Scan for the cell matching the given text and deliver its (x, y) coordinate at center. 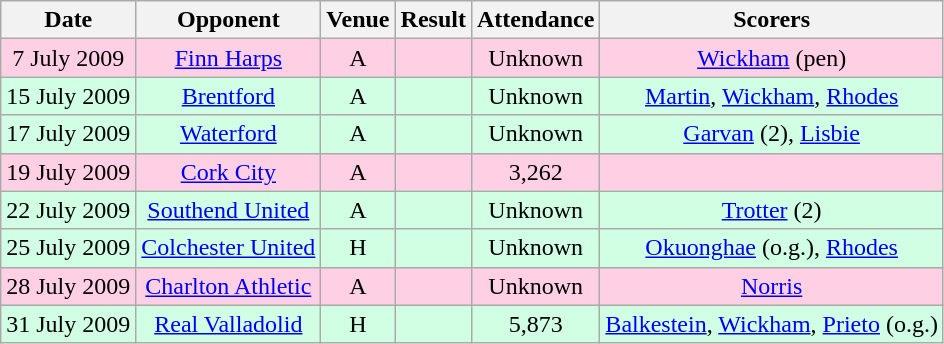
Brentford (228, 96)
15 July 2009 (68, 96)
Wickham (pen) (772, 58)
22 July 2009 (68, 210)
Finn Harps (228, 58)
Okuonghae (o.g.), Rhodes (772, 248)
Charlton Athletic (228, 286)
Cork City (228, 172)
Southend United (228, 210)
7 July 2009 (68, 58)
Balkestein, Wickham, Prieto (o.g.) (772, 324)
Waterford (228, 134)
31 July 2009 (68, 324)
Norris (772, 286)
3,262 (535, 172)
Scorers (772, 20)
Opponent (228, 20)
5,873 (535, 324)
Attendance (535, 20)
28 July 2009 (68, 286)
Trotter (2) (772, 210)
25 July 2009 (68, 248)
Venue (358, 20)
Garvan (2), Lisbie (772, 134)
Colchester United (228, 248)
17 July 2009 (68, 134)
19 July 2009 (68, 172)
Martin, Wickham, Rhodes (772, 96)
Real Valladolid (228, 324)
Result (433, 20)
Date (68, 20)
